Capture the cell that displays the provided text and extract its [x, y] central coordinate. 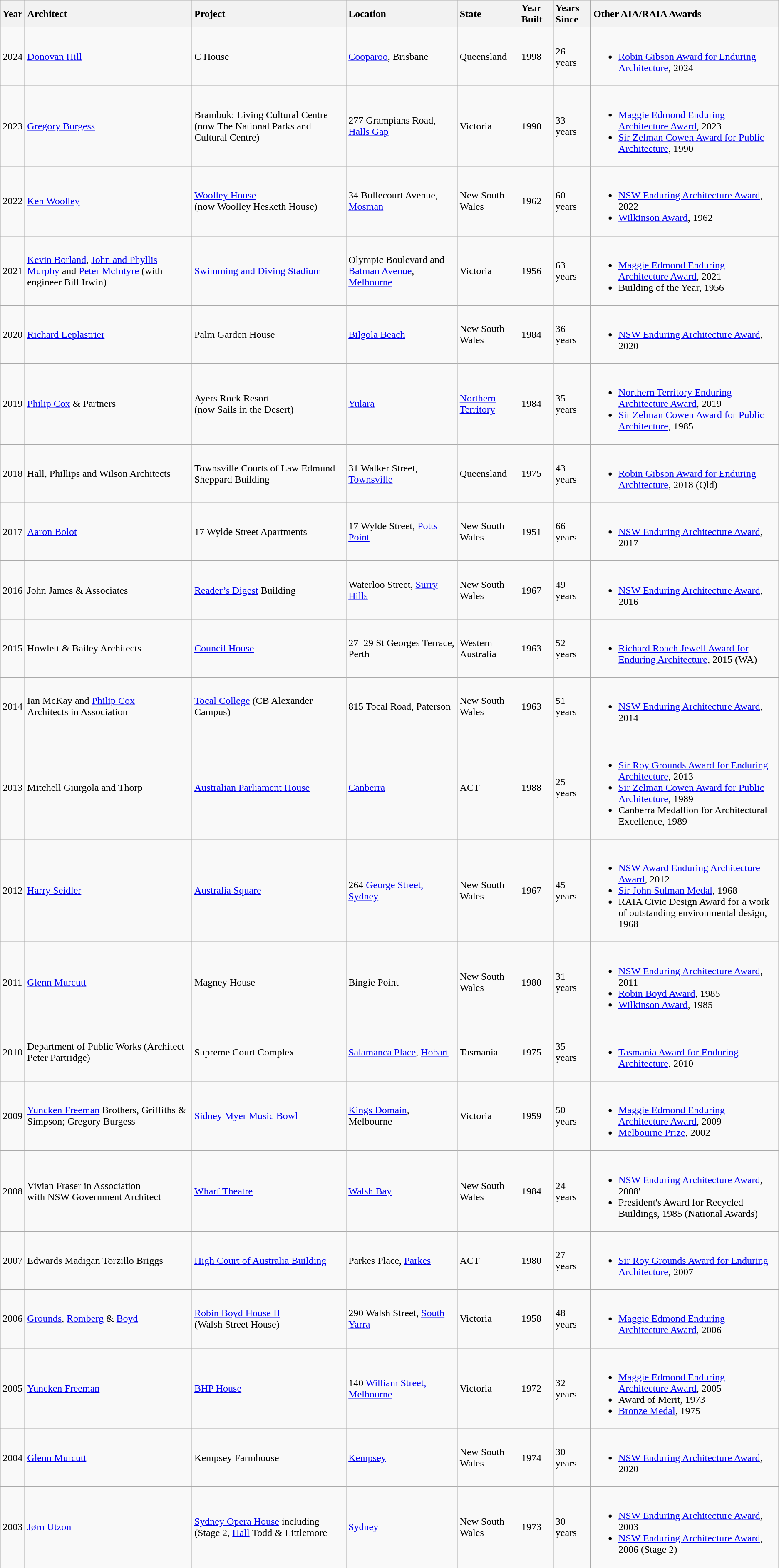
Ken Woolley [109, 201]
Australia Square [269, 891]
Maggie Edmond Enduring Architecture Award, 2021Building of the Year, 1956 [685, 270]
NSW Enduring Architecture Award, 2011Robin Boyd Award, 1985Wilkinson Award, 1985 [685, 983]
Kempsey Farmhouse [269, 1458]
45 years [572, 891]
36 years [572, 334]
1956 [536, 270]
Aaron Bolot [109, 532]
2007 [12, 1261]
Maggie Edmond Enduring Architecture Award, 2005Award of Merit, 1973Bronze Medal, 1975 [685, 1388]
Kempsey [402, 1458]
Ayers Rock Resort(now Sails in the Desert) [269, 404]
2016 [12, 590]
John James & Associates [109, 590]
Yuncken Freeman [109, 1388]
Year Built [536, 14]
Maggie Edmond Enduring Architecture Award, 2006 [685, 1319]
49 years [572, 590]
Department of Public Works (Architect Peter Partridge) [109, 1052]
2023 [12, 126]
27 years [572, 1261]
Wharf Theatre [269, 1191]
Sidney Myer Music Bowl [269, 1116]
32 years [572, 1388]
Sir Roy Grounds Award for Enduring Architecture, 2007 [685, 1261]
Tocal College (CB Alexander Campus) [269, 706]
Robin Gibson Award for Enduring Architecture, 2018 (Qld) [685, 473]
NSW Enduring Architecture Award, 2008'President's Award for Recycled Buildings, 1985 (National Awards) [685, 1191]
Sydney Opera House including (Stage 2, Hall Todd & Littlemore [269, 1527]
2014 [12, 706]
Robin Boyd House II(Walsh Street House) [269, 1319]
2024 [12, 57]
Bilgola Beach [402, 334]
Magney House [269, 983]
Supreme Court Complex [269, 1052]
2021 [12, 270]
NSW Enduring Architecture Award, 2016 [685, 590]
BHP House [269, 1388]
Brambuk: Living Cultural Centre (now The National Parks and Cultural Centre) [269, 126]
33 years [572, 126]
815 Tocal Road, Paterson [402, 706]
24 years [572, 1191]
31 Walker Street, Townsville [402, 473]
C House [269, 57]
1972 [536, 1388]
26 years [572, 57]
NSW Enduring Architecture Award, 2014 [685, 706]
Western Australia [488, 648]
Architect [109, 14]
NSW Enduring Architecture Award, 2003NSW Enduring Architecture Award, 2006 (Stage 2) [685, 1527]
Swimming and Diving Stadium [269, 270]
2005 [12, 1388]
Year [12, 14]
NSW Enduring Architecture Award, 2017 [685, 532]
2012 [12, 891]
Yulara [402, 404]
Palm Garden House [269, 334]
31 years [572, 983]
17 Wylde Street Apartments [269, 532]
Ian McKay and Philip Cox Architects in Association [109, 706]
140 William Street, Melbourne [402, 1388]
1974 [536, 1458]
Kings Domain, Melbourne [402, 1116]
51 years [572, 706]
Yuncken Freeman Brothers, Griffiths & Simpson; Gregory Burgess [109, 1116]
Mitchell Giurgola and Thorp [109, 787]
Years Since [572, 14]
NSW Award Enduring Architecture Award, 2012Sir John Sulman Medal, 1968RAIA Civic Design Award for a work of outstanding environmental design, 1968 [685, 891]
50 years [572, 1116]
Cooparoo, Brisbane [402, 57]
Location [402, 14]
Reader’s Digest Building [269, 590]
1958 [536, 1319]
2018 [12, 473]
2019 [12, 404]
Maggie Edmond Enduring Architecture Award, 2009Melbourne Prize, 2002 [685, 1116]
2017 [12, 532]
2020 [12, 334]
Vivian Fraser in Association with NSW Government Architect [109, 1191]
Howlett & Bailey Architects [109, 648]
Kevin Borland, John and Phyllis Murphy and Peter McIntyre (with engineer Bill Irwin) [109, 270]
Robin Gibson Award for Enduring Architecture, 2024 [685, 57]
1973 [536, 1527]
2008 [12, 1191]
Salamanca Place, Hobart [402, 1052]
Philip Cox & Partners [109, 404]
Tasmania [488, 1052]
1959 [536, 1116]
63 years [572, 270]
2022 [12, 201]
2009 [12, 1116]
Edwards Madigan Torzillo Briggs [109, 1261]
Gregory Burgess [109, 126]
2006 [12, 1319]
Bingie Point [402, 983]
48 years [572, 1319]
Parkes Place, Parkes [402, 1261]
2013 [12, 787]
Walsh Bay [402, 1191]
2015 [12, 648]
Other AIA/RAIA Awards [685, 14]
Richard Leplastrier [109, 334]
25 years [572, 787]
264 George Street, Sydney [402, 891]
High Court of Australia Building [269, 1261]
Woolley House (now Woolley Hesketh House) [269, 201]
Canberra [402, 787]
Donovan Hill [109, 57]
43 years [572, 473]
52 years [572, 648]
1951 [536, 532]
1962 [536, 201]
NSW Enduring Architecture Award, 2022Wilkinson Award, 1962 [685, 201]
Grounds, Romberg & Boyd [109, 1319]
Northern Territory [488, 404]
2004 [12, 1458]
66 years [572, 532]
1998 [536, 57]
Olympic Boulevard and Batman Avenue, Melbourne [402, 270]
27–29 St Georges Terrace, Perth [402, 648]
Northern Territory Enduring Architecture Award, 2019Sir Zelman Cowen Award for Public Architecture, 1985 [685, 404]
Council House [269, 648]
Project [269, 14]
290 Walsh Street, South Yarra [402, 1319]
Sydney [402, 1527]
Hall, Phillips and Wilson Architects [109, 473]
Waterloo Street, Surry Hills [402, 590]
277 Grampians Road, Halls Gap [402, 126]
60 years [572, 201]
2003 [12, 1527]
Australian Parliament House [269, 787]
2010 [12, 1052]
1988 [536, 787]
34 Bullecourt Avenue, Mosman [402, 201]
Richard Roach Jewell Award for Enduring Architecture, 2015 (WA) [685, 648]
1990 [536, 126]
17 Wylde Street, Potts Point [402, 532]
Maggie Edmond Enduring Architecture Award, 2023Sir Zelman Cowen Award for Public Architecture, 1990 [685, 126]
2011 [12, 983]
Tasmania Award for Enduring Architecture, 2010 [685, 1052]
Jørn Utzon [109, 1527]
State [488, 14]
Townsville Courts of Law Edmund Sheppard Building [269, 473]
Harry Seidler [109, 891]
